Search for the cell housing the specified text and yield its [x, y] center coordinate. 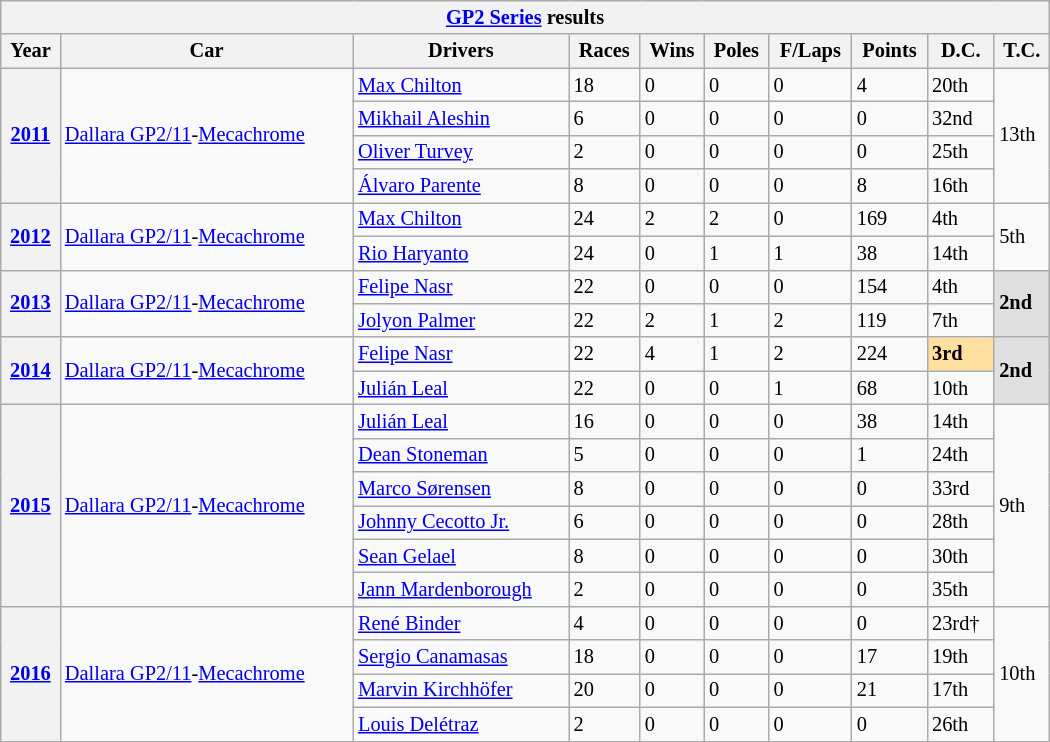
Poles [736, 51]
17 [890, 657]
224 [890, 354]
35th [960, 589]
21 [890, 690]
Mikhail Aleshin [461, 118]
Jolyon Palmer [461, 320]
19th [960, 657]
Marvin Kirchhöfer [461, 690]
Car [206, 51]
154 [890, 287]
169 [890, 219]
Wins [672, 51]
Marco Sørensen [461, 489]
Johnny Cecotto Jr. [461, 522]
25th [960, 152]
2014 [30, 370]
René Binder [461, 623]
F/Laps [810, 51]
119 [890, 320]
16th [960, 186]
Sergio Canamasas [461, 657]
2015 [30, 505]
2013 [30, 304]
20 [604, 690]
Dean Stoneman [461, 455]
16 [604, 421]
7th [960, 320]
26th [960, 724]
24th [960, 455]
Jann Mardenborough [461, 589]
17th [960, 690]
T.C. [1022, 51]
Louis Delétraz [461, 724]
5 [604, 455]
Oliver Turvey [461, 152]
Álvaro Parente [461, 186]
Rio Haryanto [461, 253]
32nd [960, 118]
5th [1022, 236]
2011 [30, 136]
23rd† [960, 623]
2016 [30, 674]
2012 [30, 236]
3rd [960, 354]
Races [604, 51]
28th [960, 522]
13th [1022, 136]
9th [1022, 505]
Drivers [461, 51]
GP2 Series results [525, 17]
Sean Gelael [461, 556]
Year [30, 51]
30th [960, 556]
33rd [960, 489]
D.C. [960, 51]
Points [890, 51]
20th [960, 85]
68 [890, 388]
